Provide the [X, Y] coordinate of the cell's center where the given text is located.  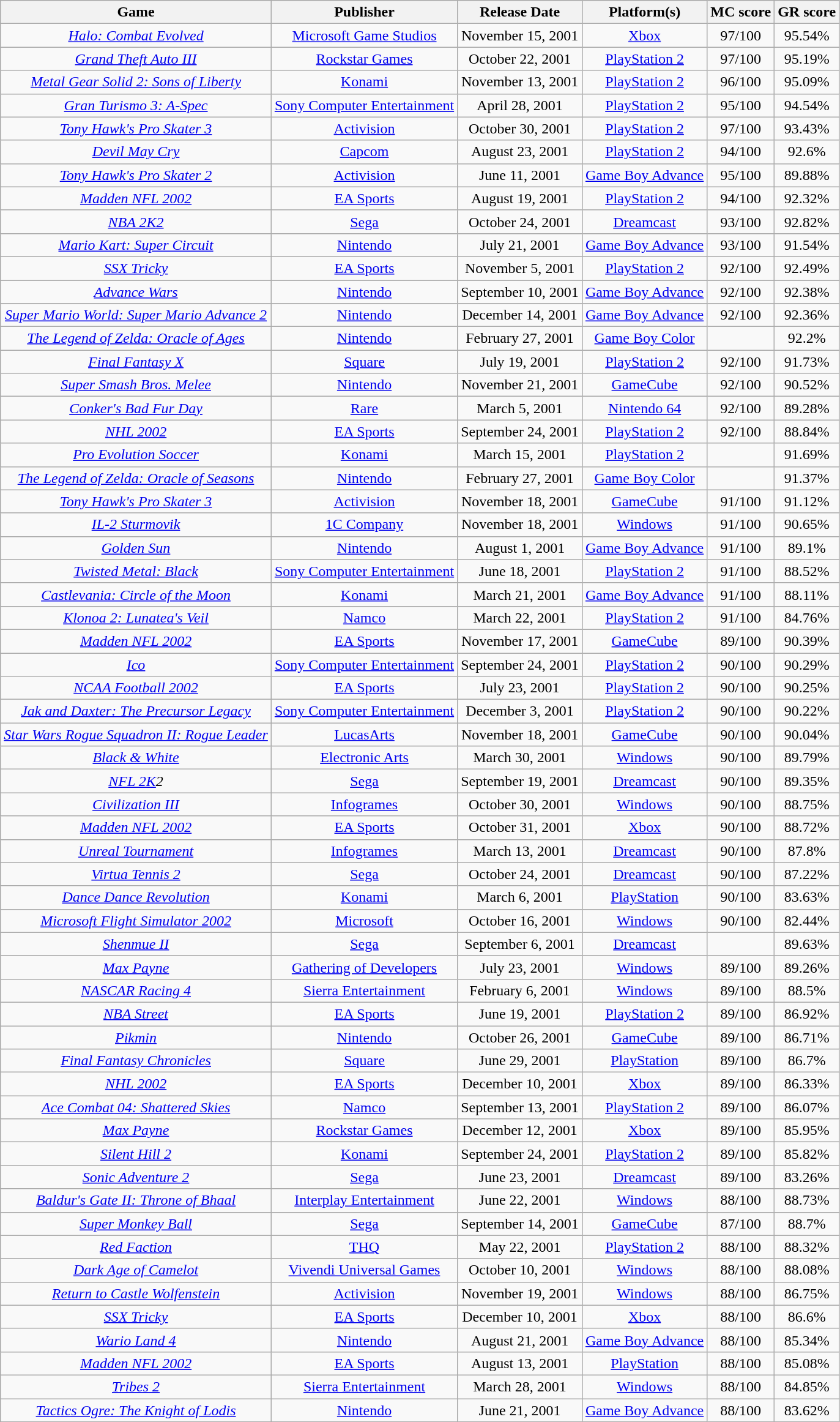
85.08% [807, 1363]
March 6, 2001 [520, 897]
83.62% [807, 1410]
NBA Street [136, 1014]
90.29% [807, 664]
90.25% [807, 688]
Halo: Combat Evolved [136, 36]
Release Date [520, 12]
87.22% [807, 874]
Jak and Daxter: The Precursor Legacy [136, 711]
Sonic Adventure 2 [136, 1177]
88.32% [807, 1247]
October 26, 2001 [520, 1038]
85.82% [807, 1154]
84.85% [807, 1386]
June 22, 2001 [520, 1200]
May 22, 2001 [520, 1247]
Tactics Ogre: The Knight of Lodis [136, 1410]
Twisted Metal: Black [136, 571]
88.7% [807, 1224]
October 16, 2001 [520, 921]
86.7% [807, 1061]
Silent Hill 2 [136, 1154]
Castlevania: Circle of the Moon [136, 594]
Shenmue II [136, 944]
MC score [741, 12]
93.43% [807, 129]
Grand Theft Auto III [136, 59]
Black & White [136, 758]
87/100 [741, 1224]
Dance Dance Revolution [136, 897]
March 28, 2001 [520, 1386]
95.09% [807, 82]
89.1% [807, 548]
August 23, 2001 [520, 152]
September 14, 2001 [520, 1224]
Capcom [364, 152]
Rare [364, 408]
July 19, 2001 [520, 362]
90.04% [807, 735]
November 21, 2001 [520, 385]
Devil May Cry [136, 152]
Civilization III [136, 804]
Mario Kart: Super Circuit [136, 245]
91.69% [807, 455]
89.63% [807, 944]
Baldur's Gate II: Throne of Bhaal [136, 1200]
Final Fantasy Chronicles [136, 1061]
December 12, 2001 [520, 1131]
82.44% [807, 921]
June 29, 2001 [520, 1061]
March 13, 2001 [520, 851]
Pro Evolution Soccer [136, 455]
Platform(s) [644, 12]
96/100 [741, 82]
88.11% [807, 594]
Vivendi Universal Games [364, 1270]
September 10, 2001 [520, 292]
Dark Age of Camelot [136, 1270]
89.26% [807, 967]
Gran Turismo 3: A-Spec [136, 105]
86.92% [807, 1014]
Tribes 2 [136, 1386]
Super Smash Bros. Melee [136, 385]
Gathering of Developers [364, 967]
88.84% [807, 432]
LucasArts [364, 735]
December 14, 2001 [520, 315]
83.63% [807, 897]
October 31, 2001 [520, 828]
June 11, 2001 [520, 175]
November 17, 2001 [520, 641]
90.65% [807, 525]
91.54% [807, 245]
89.88% [807, 175]
Conker's Bad Fur Day [136, 408]
90.22% [807, 711]
Return to Castle Wolfenstein [136, 1293]
June 19, 2001 [520, 1014]
June 18, 2001 [520, 571]
92.38% [807, 292]
April 28, 2001 [520, 105]
Star Wars Rogue Squadron II: Rogue Leader [136, 735]
July 21, 2001 [520, 245]
87.8% [807, 851]
89.35% [807, 781]
Metal Gear Solid 2: Sons of Liberty [136, 82]
November 13, 2001 [520, 82]
94.54% [807, 105]
NASCAR Racing 4 [136, 990]
89.79% [807, 758]
NFL 2K2 [136, 781]
Ace Combat 04: Shattered Skies [136, 1107]
85.34% [807, 1340]
89.28% [807, 408]
86.6% [807, 1317]
Unreal Tournament [136, 851]
88.75% [807, 804]
95.19% [807, 59]
March 22, 2001 [520, 618]
84.76% [807, 618]
92.2% [807, 339]
Wario Land 4 [136, 1340]
91.73% [807, 362]
Ico [136, 664]
88.52% [807, 571]
90.39% [807, 641]
Microsoft Flight Simulator 2002 [136, 921]
Final Fantasy X [136, 362]
Electronic Arts [364, 758]
Klonoa 2: Lunatea's Veil [136, 618]
June 21, 2001 [520, 1410]
86.07% [807, 1107]
90.52% [807, 385]
Super Mario World: Super Mario Advance 2 [136, 315]
Virtua Tennis 2 [136, 874]
86.33% [807, 1084]
88.73% [807, 1200]
March 21, 2001 [520, 594]
Advance Wars [136, 292]
The Legend of Zelda: Oracle of Seasons [136, 478]
88.08% [807, 1270]
Tony Hawk's Pro Skater 2 [136, 175]
March 5, 2001 [520, 408]
91.37% [807, 478]
Super Monkey Ball [136, 1224]
92.6% [807, 152]
91.12% [807, 501]
September 6, 2001 [520, 944]
NBA 2K2 [136, 222]
March 30, 2001 [520, 758]
Microsoft [364, 921]
September 13, 2001 [520, 1107]
November 15, 2001 [520, 36]
85.95% [807, 1131]
IL-2 Sturmovik [136, 525]
October 22, 2001 [520, 59]
Pikmin [136, 1038]
October 10, 2001 [520, 1270]
Red Faction [136, 1247]
92.82% [807, 222]
Publisher [364, 12]
Microsoft Game Studios [364, 36]
95.54% [807, 36]
August 13, 2001 [520, 1363]
August 21, 2001 [520, 1340]
December 3, 2001 [520, 711]
August 19, 2001 [520, 198]
Game [136, 12]
92.49% [807, 268]
June 23, 2001 [520, 1177]
August 1, 2001 [520, 548]
March 15, 2001 [520, 455]
THQ [364, 1247]
GR score [807, 12]
Golden Sun [136, 548]
Interplay Entertainment [364, 1200]
83.26% [807, 1177]
November 5, 2001 [520, 268]
92.32% [807, 198]
The Legend of Zelda: Oracle of Ages [136, 339]
September 19, 2001 [520, 781]
Nintendo 64 [644, 408]
86.75% [807, 1293]
86.71% [807, 1038]
88.5% [807, 990]
February 6, 2001 [520, 990]
88.72% [807, 828]
NCAA Football 2002 [136, 688]
92.36% [807, 315]
November 19, 2001 [520, 1293]
1C Company [364, 525]
